Output the (X, Y) coordinate of the center of the cell containing the given text.  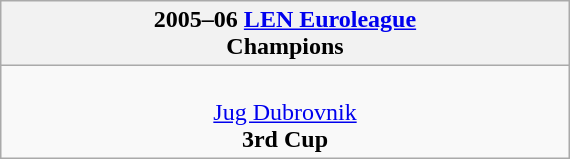
Jug Dubrovnik3rd Cup (284, 112)
2005–06 LEN EuroleagueChampions (284, 34)
